Search for the cell housing the specified text and yield its (x, y) center coordinate. 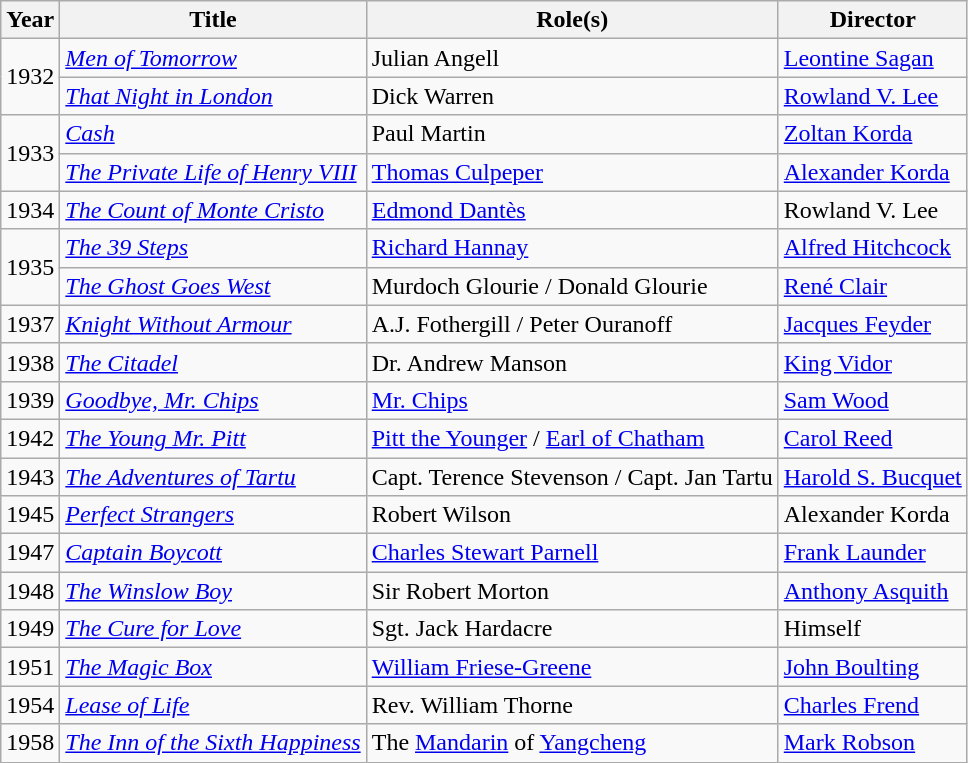
Mr. Chips (572, 400)
Jacques Feyder (872, 324)
Goodbye, Mr. Chips (213, 400)
Knight Without Armour (213, 324)
The Winslow Boy (213, 591)
Dick Warren (572, 96)
Frank Launder (872, 553)
Edmond Dantès (572, 210)
1934 (30, 210)
Anthony Asquith (872, 591)
The Adventures of Tartu (213, 477)
1958 (30, 743)
Paul Martin (572, 134)
1943 (30, 477)
Cash (213, 134)
Julian Angell (572, 58)
Leontine Sagan (872, 58)
Himself (872, 629)
1954 (30, 705)
The Cure for Love (213, 629)
1938 (30, 362)
Dr. Andrew Manson (572, 362)
Carol Reed (872, 438)
A.J. Fothergill / Peter Ouranoff (572, 324)
William Friese-Greene (572, 667)
John Boulting (872, 667)
Thomas Culpeper (572, 172)
1935 (30, 267)
1933 (30, 153)
1942 (30, 438)
The Private Life of Henry VIII (213, 172)
The Count of Monte Cristo (213, 210)
1937 (30, 324)
René Clair (872, 286)
Title (213, 20)
1939 (30, 400)
Sgt. Jack Hardacre (572, 629)
1945 (30, 515)
Capt. Terence Stevenson / Capt. Jan Tartu (572, 477)
Charles Frend (872, 705)
That Night in London (213, 96)
Year (30, 20)
Alfred Hitchcock (872, 248)
1947 (30, 553)
The Ghost Goes West (213, 286)
Lease of Life (213, 705)
Captain Boycott (213, 553)
Pitt the Younger / Earl of Chatham (572, 438)
The Mandarin of Yangcheng (572, 743)
Men of Tomorrow (213, 58)
Sir Robert Morton (572, 591)
1948 (30, 591)
Richard Hannay (572, 248)
The Citadel (213, 362)
Robert Wilson (572, 515)
King Vidor (872, 362)
1932 (30, 77)
Zoltan Korda (872, 134)
Perfect Strangers (213, 515)
Harold S. Bucquet (872, 477)
Murdoch Glourie / Donald Glourie (572, 286)
Mark Robson (872, 743)
The 39 Steps (213, 248)
The Magic Box (213, 667)
Sam Wood (872, 400)
1949 (30, 629)
1951 (30, 667)
Rev. William Thorne (572, 705)
The Inn of the Sixth Happiness (213, 743)
Director (872, 20)
The Young Mr. Pitt (213, 438)
Role(s) (572, 20)
Charles Stewart Parnell (572, 553)
